Scan for the cell matching the given text and deliver its [x, y] coordinate at center. 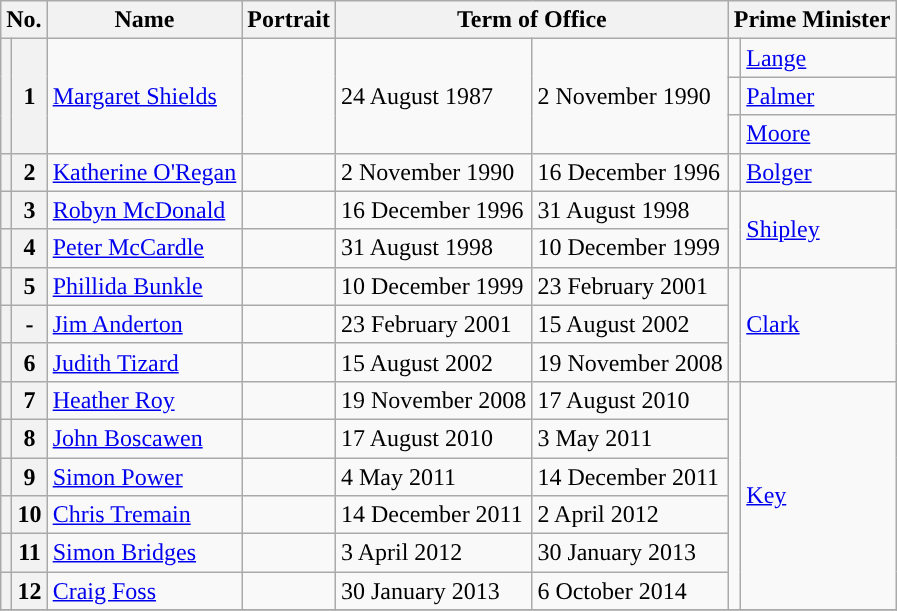
Chris Tremain [144, 515]
Craig Foss [144, 591]
10 [30, 515]
John Boscawen [144, 438]
Katherine O'Regan [144, 172]
Shipley [818, 229]
3 April 2012 [433, 553]
Judith Tizard [144, 362]
Key [818, 495]
11 [30, 553]
24 August 1987 [433, 96]
7 [30, 400]
No. [24, 20]
Simon Power [144, 477]
Margaret Shields [144, 96]
3 May 2011 [630, 438]
6 October 2014 [630, 591]
5 [30, 286]
Lange [818, 58]
Clark [818, 324]
6 [30, 362]
8 [30, 438]
Bolger [818, 172]
Heather Roy [144, 400]
3 [30, 210]
Simon Bridges [144, 553]
Peter McCardle [144, 248]
Name [144, 20]
Portrait [289, 20]
12 [30, 591]
- [30, 324]
Jim Anderton [144, 324]
1 [30, 96]
Prime Minister [812, 20]
Term of Office [532, 20]
4 May 2011 [433, 477]
9 [30, 477]
Phillida Bunkle [144, 286]
2 [30, 172]
4 [30, 248]
Moore [818, 134]
Palmer [818, 96]
Robyn McDonald [144, 210]
2 April 2012 [630, 515]
